Identify which cell holds the provided text, then report its [x, y] central coordinate. 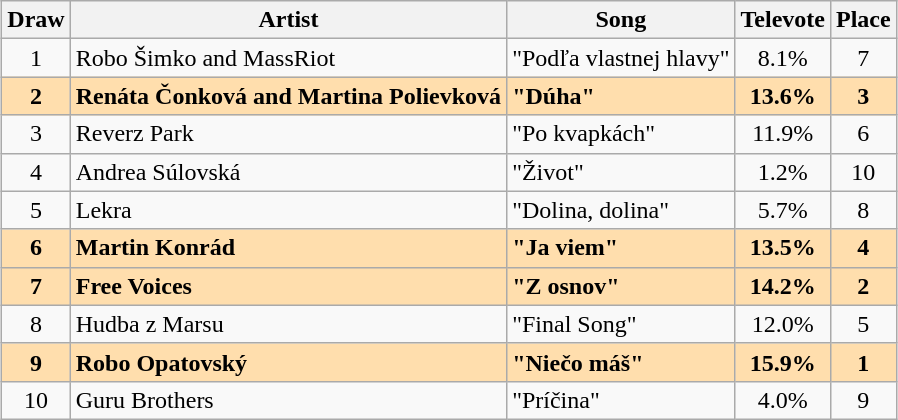
"Život" [621, 172]
Robo Šimko and MassRiot [288, 58]
"Po kvapkách" [621, 134]
13.5% [782, 248]
8.1% [782, 58]
"Príčina" [621, 400]
13.6% [782, 96]
"Dúha" [621, 96]
Draw [36, 20]
"Niečo máš" [621, 362]
Martin Konrád [288, 248]
Guru Brothers [288, 400]
"Podľa vlastnej hlavy" [621, 58]
Televote [782, 20]
Free Voices [288, 286]
11.9% [782, 134]
Andrea Súlovská [288, 172]
5.7% [782, 210]
1.2% [782, 172]
"Dolina, dolina" [621, 210]
Reverz Park [288, 134]
14.2% [782, 286]
15.9% [782, 362]
4.0% [782, 400]
"Ja viem" [621, 248]
12.0% [782, 324]
"Z osnov" [621, 286]
Song [621, 20]
Lekra [288, 210]
Robo Opatovský [288, 362]
Artist [288, 20]
Renáta Čonková and Martina Polievková [288, 96]
Place [863, 20]
"Final Song" [621, 324]
Hudba z Marsu [288, 324]
